Return the [x, y] coordinate for the center point of the cell that contains the specified text.  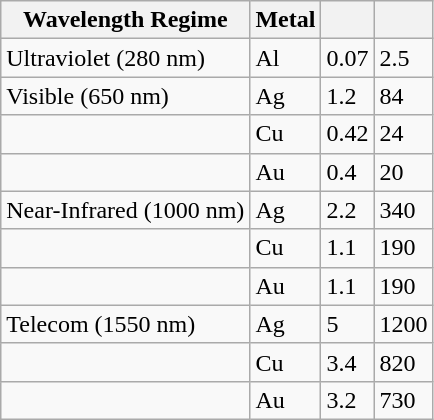
3.4 [348, 362]
1200 [404, 324]
0.4 [348, 172]
0.07 [348, 58]
Visible (650 nm) [126, 96]
Near-Infrared (1000 nm) [126, 210]
0.42 [348, 134]
Telecom (1550 nm) [126, 324]
Metal [286, 20]
84 [404, 96]
820 [404, 362]
2.2 [348, 210]
20 [404, 172]
2.5 [404, 58]
730 [404, 400]
1.2 [348, 96]
340 [404, 210]
24 [404, 134]
Wavelength Regime [126, 20]
Ultraviolet (280 nm) [126, 58]
3.2 [348, 400]
Al [286, 58]
5 [348, 324]
